Capture the cell that displays the provided text and extract its (x, y) central coordinate. 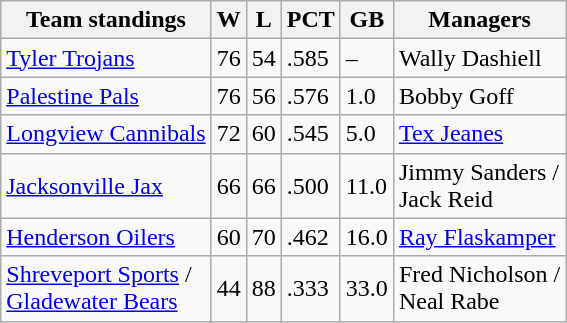
.585 (310, 58)
PCT (310, 20)
72 (228, 134)
Tyler Trojans (106, 58)
54 (264, 58)
.333 (310, 288)
GB (366, 20)
L (264, 20)
Fred Nicholson / Neal Rabe (479, 288)
11.0 (366, 186)
Wally Dashiell (479, 58)
.576 (310, 96)
.500 (310, 186)
56 (264, 96)
70 (264, 237)
Ray Flaskamper (479, 237)
Longview Cannibals (106, 134)
Jimmy Sanders / Jack Reid (479, 186)
1.0 (366, 96)
– (366, 58)
Managers (479, 20)
Henderson Oilers (106, 237)
5.0 (366, 134)
Team standings (106, 20)
Bobby Goff (479, 96)
Shreveport Sports / Gladewater Bears (106, 288)
W (228, 20)
88 (264, 288)
16.0 (366, 237)
Jacksonville Jax (106, 186)
Tex Jeanes (479, 134)
33.0 (366, 288)
.545 (310, 134)
44 (228, 288)
.462 (310, 237)
Palestine Pals (106, 96)
